Pinpoint the cell where the given text exists, returning its [X, Y] midpoint coordinate. 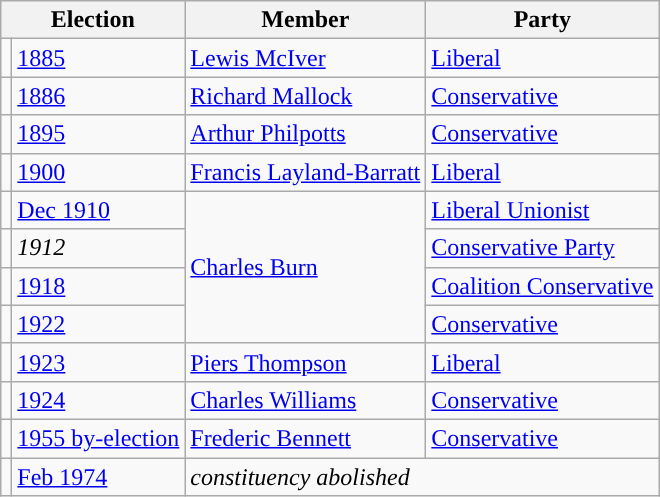
1924 [98, 400]
Charles Burn [306, 267]
1955 by-election [98, 438]
1885 [98, 58]
1895 [98, 134]
1900 [98, 172]
Liberal Unionist [542, 210]
Frederic Bennett [306, 438]
Arthur Philpotts [306, 134]
1912 [98, 248]
Feb 1974 [98, 477]
Conservative Party [542, 248]
Richard Mallock [306, 96]
1918 [98, 286]
1922 [98, 324]
constituency abolished [422, 477]
1923 [98, 362]
Coalition Conservative [542, 286]
Party [542, 20]
1886 [98, 96]
Piers Thompson [306, 362]
Lewis McIver [306, 58]
Election [93, 20]
Francis Layland-Barratt [306, 172]
Dec 1910 [98, 210]
Charles Williams [306, 400]
Member [306, 20]
